Output the (X, Y) coordinate of the center of the cell containing the given text.  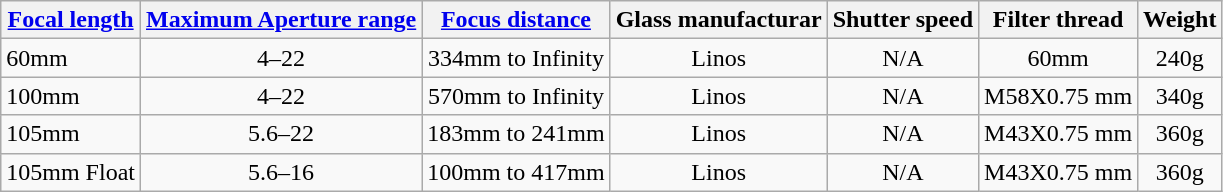
100mm (71, 96)
Focus distance (516, 20)
M58X0.75 mm (1058, 96)
Focal length (71, 20)
5.6–22 (280, 134)
Maximum Aperture range (280, 20)
Glass manufacturar (718, 20)
105mm (71, 134)
340g (1180, 96)
105mm Float (71, 172)
100mm to 417mm (516, 172)
570mm to Infinity (516, 96)
240g (1180, 58)
5.6–16 (280, 172)
Filter thread (1058, 20)
Weight (1180, 20)
334mm to Infinity (516, 58)
Shutter speed (902, 20)
183mm to 241mm (516, 134)
